Find where the given text appears and provide that cell's center as (X, Y) coordinate. 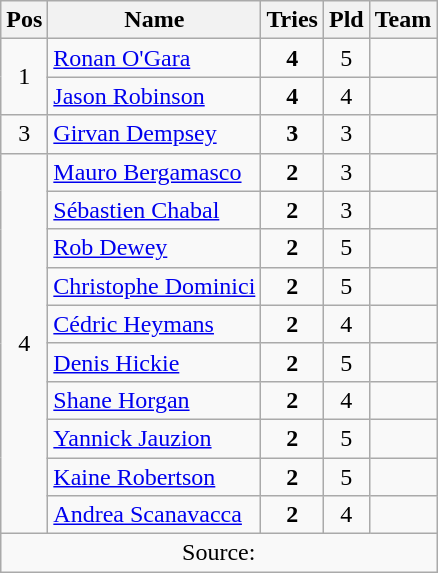
Pld (346, 20)
Christophe Dominici (154, 286)
Source: (219, 553)
Cédric Heymans (154, 324)
Ronan O'Gara (154, 58)
Team (403, 20)
Rob Dewey (154, 248)
Shane Horgan (154, 400)
Kaine Robertson (154, 477)
Yannick Jauzion (154, 438)
Girvan Dempsey (154, 134)
Sébastien Chabal (154, 210)
Pos (24, 20)
Name (154, 20)
Mauro Bergamasco (154, 172)
Andrea Scanavacca (154, 515)
Denis Hickie (154, 362)
1 (24, 77)
Jason Robinson (154, 96)
Tries (292, 20)
